Return the [x, y] coordinate for the center point of the cell that contains the specified text.  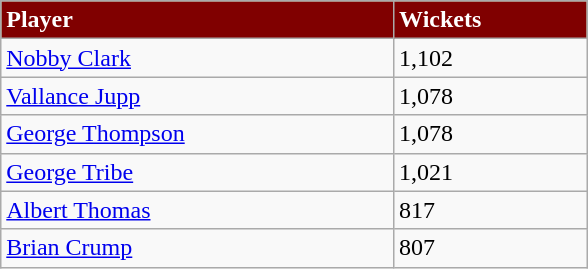
Player [198, 20]
Albert Thomas [198, 210]
807 [490, 248]
George Tribe [198, 172]
Brian Crump [198, 248]
817 [490, 210]
George Thompson [198, 134]
1,102 [490, 58]
Wickets [490, 20]
Nobby Clark [198, 58]
1,021 [490, 172]
Vallance Jupp [198, 96]
